For the text-containing cell, return its midpoint in (x, y) coordinate format. 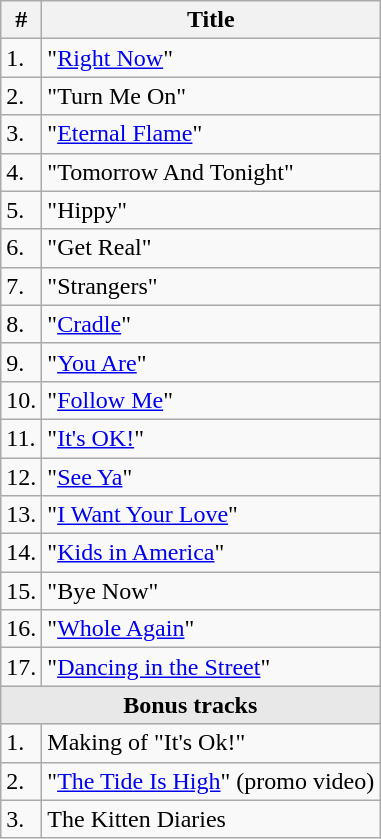
9. (22, 362)
13. (22, 515)
16. (22, 629)
11. (22, 438)
6. (22, 248)
"Strangers" (211, 286)
12. (22, 477)
"You Are" (211, 362)
"See Ya" (211, 477)
"Follow Me" (211, 400)
"Turn Me On" (211, 96)
The Kitten Diaries (211, 819)
5. (22, 210)
8. (22, 324)
"Tomorrow And Tonight" (211, 172)
"Right Now" (211, 58)
"The Tide Is High" (promo video) (211, 781)
Title (211, 20)
"I Want Your Love" (211, 515)
"Cradle" (211, 324)
"Bye Now" (211, 591)
7. (22, 286)
Making of "It's Ok!" (211, 743)
4. (22, 172)
10. (22, 400)
# (22, 20)
15. (22, 591)
Bonus tracks (190, 705)
"Hippy" (211, 210)
17. (22, 667)
"Dancing in the Street" (211, 667)
"Get Real" (211, 248)
14. (22, 553)
"Kids in America" (211, 553)
"It's OK!" (211, 438)
"Whole Again" (211, 629)
"Eternal Flame" (211, 134)
